For the text-containing cell, return its midpoint in [X, Y] coordinate format. 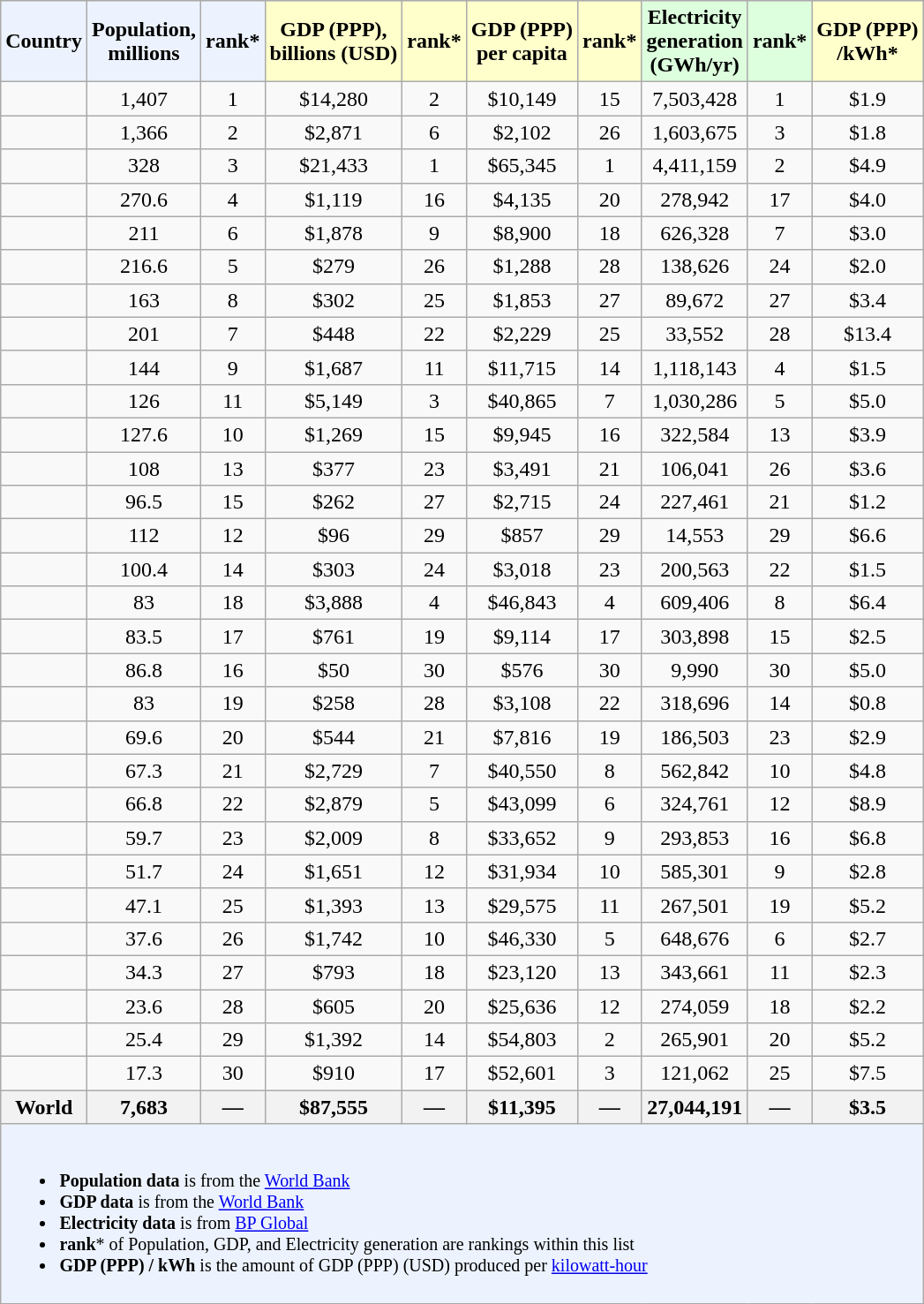
$1,742 [334, 938]
163 [143, 300]
67.3 [143, 771]
138,626 [695, 267]
1,366 [143, 132]
$40,550 [522, 771]
$576 [522, 670]
322,584 [695, 434]
$9,114 [522, 637]
$52,601 [522, 1074]
$23,120 [522, 972]
$1,853 [522, 300]
$4.9 [868, 166]
$910 [334, 1074]
648,676 [695, 938]
265,901 [695, 1040]
$377 [334, 469]
$2.9 [868, 737]
69.6 [143, 737]
$1,687 [334, 367]
$1,651 [334, 871]
303,898 [695, 637]
$65,345 [522, 166]
Country [44, 41]
$448 [334, 334]
328 [143, 166]
$2,715 [522, 502]
27,044,191 [695, 1107]
$2.2 [868, 1006]
$3,888 [334, 603]
$11,715 [522, 367]
59.7 [143, 838]
$2.8 [868, 871]
1,030,286 [695, 401]
$54,803 [522, 1040]
$3.5 [868, 1107]
$302 [334, 300]
626,328 [695, 233]
$262 [334, 502]
$2,729 [334, 771]
$1,878 [334, 233]
$3,491 [522, 469]
609,406 [695, 603]
$8,900 [522, 233]
$3.9 [868, 434]
274,059 [695, 1006]
$3,018 [522, 569]
4,411,159 [695, 166]
$2.0 [868, 267]
$31,934 [522, 871]
216.6 [143, 267]
278,942 [695, 200]
34.3 [143, 972]
$14,280 [334, 99]
$1,269 [334, 434]
14,553 [695, 536]
$1.8 [868, 132]
201 [143, 334]
7,683 [143, 1107]
$96 [334, 536]
$1.9 [868, 99]
186,503 [695, 737]
7,503,428 [695, 99]
World [44, 1107]
25.4 [143, 1040]
GDP (PPP) per capita [522, 41]
Electricity generation (GWh/yr) [695, 41]
GDP (PPP) /kWh* [868, 41]
324,761 [695, 804]
66.8 [143, 804]
127.6 [143, 434]
86.8 [143, 670]
585,301 [695, 871]
51.7 [143, 871]
$33,652 [522, 838]
$1,119 [334, 200]
$761 [334, 637]
$40,865 [522, 401]
$2,102 [522, 132]
$4.0 [868, 200]
200,563 [695, 569]
$3.4 [868, 300]
$303 [334, 569]
227,461 [695, 502]
$6.6 [868, 536]
$21,433 [334, 166]
267,501 [695, 905]
$10,149 [522, 99]
126 [143, 401]
270.6 [143, 200]
Population, millions [143, 41]
$7.5 [868, 1074]
$3.6 [868, 469]
100.4 [143, 569]
$6.8 [868, 838]
106,041 [695, 469]
$2,009 [334, 838]
$1,392 [334, 1040]
112 [143, 536]
9,990 [695, 670]
$2,879 [334, 804]
$25,636 [522, 1006]
$1,288 [522, 267]
$50 [334, 670]
1,603,675 [695, 132]
23.6 [143, 1006]
$2,871 [334, 132]
1,407 [143, 99]
96.5 [143, 502]
$4.8 [868, 771]
$3,108 [522, 704]
33,552 [695, 334]
211 [143, 233]
$0.8 [868, 704]
17.3 [143, 1074]
562,842 [695, 771]
$46,330 [522, 938]
$29,575 [522, 905]
343,661 [695, 972]
$5,149 [334, 401]
$87,555 [334, 1107]
47.1 [143, 905]
$279 [334, 267]
37.6 [143, 938]
$2.5 [868, 637]
108 [143, 469]
GDP (PPP),billions (USD) [334, 41]
$9,945 [522, 434]
$793 [334, 972]
$857 [522, 536]
121,062 [695, 1074]
$43,099 [522, 804]
318,696 [695, 704]
$7,816 [522, 737]
$6.4 [868, 603]
293,853 [695, 838]
1,118,143 [695, 367]
$4,135 [522, 200]
$1,393 [334, 905]
$1.2 [868, 502]
83.5 [143, 637]
$2.3 [868, 972]
$2.7 [868, 938]
144 [143, 367]
$11,395 [522, 1107]
$544 [334, 737]
$3.0 [868, 233]
$2,229 [522, 334]
$46,843 [522, 603]
$605 [334, 1006]
$8.9 [868, 804]
$13.4 [868, 334]
$258 [334, 704]
89,672 [695, 300]
